Capture the cell that displays the provided text and extract its (X, Y) central coordinate. 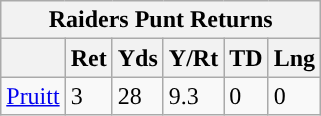
Y/Rt (193, 58)
Raiders Punt Returns (161, 20)
Yds (138, 58)
9.3 (193, 96)
Lng (294, 58)
TD (246, 58)
28 (138, 96)
Ret (88, 58)
3 (88, 96)
Pruitt (33, 96)
